Identify which cell holds the provided text, then report its (X, Y) central coordinate. 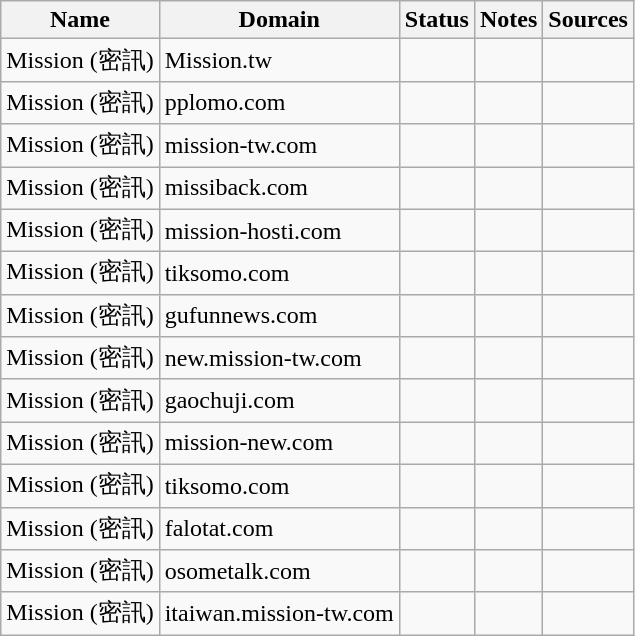
Notes (508, 20)
osometalk.com (279, 572)
missiback.com (279, 188)
Domain (279, 20)
Mission.tw (279, 60)
Sources (588, 20)
mission-tw.com (279, 146)
falotat.com (279, 528)
gufunnews.com (279, 316)
pplomo.com (279, 102)
mission-hosti.com (279, 230)
itaiwan.mission-tw.com (279, 614)
mission-new.com (279, 444)
Name (80, 20)
new.mission-tw.com (279, 358)
gaochuji.com (279, 400)
Status (436, 20)
